For the text-containing cell, return its midpoint in [X, Y] coordinate format. 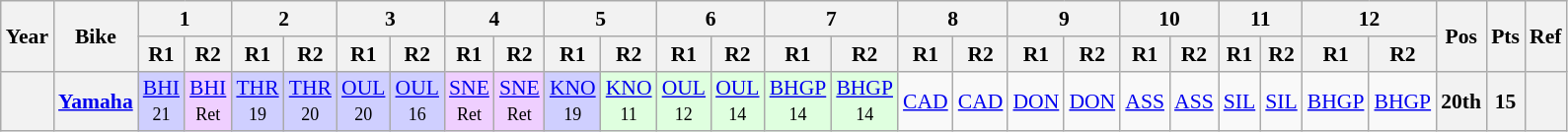
5 [601, 19]
THR19 [257, 100]
11 [1261, 19]
KNO11 [630, 100]
2 [284, 19]
15 [1506, 100]
THR20 [310, 100]
9 [1064, 19]
20th [1460, 100]
1 [186, 19]
Ref [1545, 35]
4 [494, 19]
8 [953, 19]
10 [1168, 19]
BHI21 [162, 100]
OUL14 [737, 100]
BHIRet [207, 100]
3 [391, 19]
OUL16 [417, 100]
7 [831, 19]
OUL12 [684, 100]
6 [710, 19]
Yamaha [96, 100]
Pos [1460, 35]
OUL20 [363, 100]
Bike [96, 35]
KNO19 [572, 100]
12 [1370, 19]
Pts [1506, 35]
Year [28, 35]
